Extract the (X, Y) coordinate from the center of the cell holding the provided text.  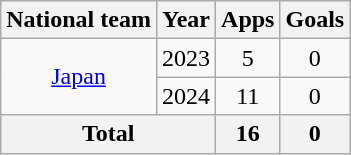
Japan (79, 77)
5 (248, 58)
National team (79, 20)
11 (248, 96)
Year (186, 20)
16 (248, 134)
Goals (315, 20)
2023 (186, 58)
2024 (186, 96)
Apps (248, 20)
Total (108, 134)
